Pinpoint the cell where the given text exists, returning its (X, Y) midpoint coordinate. 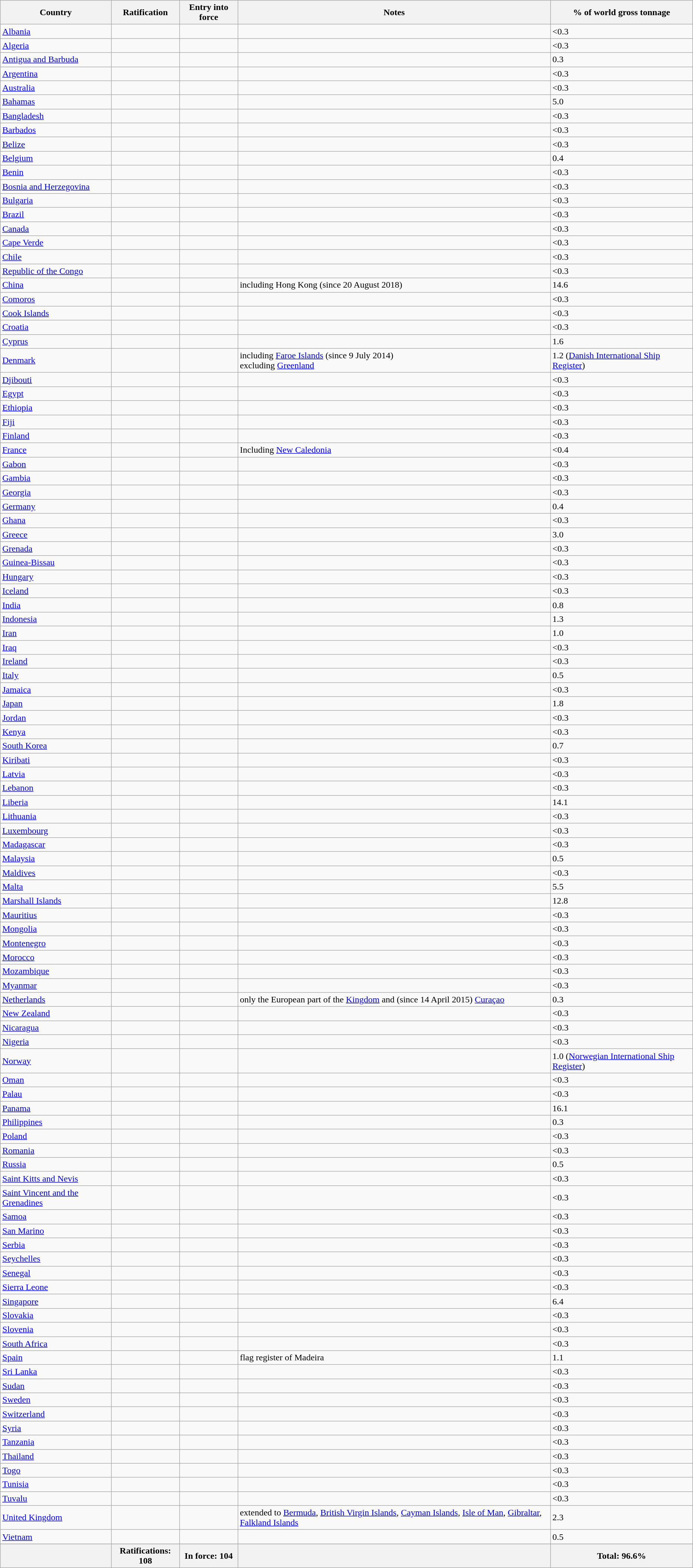
United Kingdom (56, 1518)
Albania (56, 31)
India (56, 605)
Sudan (56, 1386)
Nigeria (56, 1042)
Finland (56, 436)
0.8 (622, 605)
Bulgaria (56, 201)
Iceland (56, 591)
Belgium (56, 158)
Tanzania (56, 1442)
Madagascar (56, 844)
Ratifications: 108 (145, 1555)
2.3 (622, 1518)
Total: 96.6% (622, 1555)
Liberia (56, 802)
Latvia (56, 774)
Norway (56, 1061)
Belize (56, 144)
Comoros (56, 299)
Saint Kitts and Nevis (56, 1179)
Jordan (56, 718)
Senegal (56, 1273)
Georgia (56, 492)
Saint Vincent and the Grenadines (56, 1198)
only the European part of the Kingdom and (since 14 April 2015) Curaçao (394, 999)
Denmark (56, 361)
Switzerland (56, 1414)
Ratification (145, 13)
Morocco (56, 957)
Algeria (56, 46)
Antigua and Barbuda (56, 60)
Tuvalu (56, 1498)
Romania (56, 1150)
Montenegro (56, 943)
Oman (56, 1080)
In force: 104 (209, 1555)
Jamaica (56, 690)
1.8 (622, 704)
Bosnia and Herzegovina (56, 186)
Egypt (56, 393)
Ireland (56, 661)
Mongolia (56, 929)
Argentina (56, 74)
South Korea (56, 746)
Russia (56, 1165)
6.4 (622, 1301)
Chile (56, 257)
Netherlands (56, 999)
Kenya (56, 732)
New Zealand (56, 1013)
Mauritius (56, 915)
Kiribati (56, 760)
14.6 (622, 285)
Iraq (56, 647)
14.1 (622, 802)
0.7 (622, 746)
Indonesia (56, 619)
Croatia (56, 327)
China (56, 285)
Luxembourg (56, 830)
extended to Bermuda, British Virgin Islands, Cayman Islands, Isle of Man, Gibraltar, Falkland Islands (394, 1518)
including Hong Kong (since 20 August 2018) (394, 285)
Nicaragua (56, 1028)
1.2 (Danish International Ship Register) (622, 361)
Marshall Islands (56, 901)
Palau (56, 1094)
Bahamas (56, 102)
Italy (56, 676)
Thailand (56, 1456)
Singapore (56, 1301)
Country (56, 13)
Vietnam (56, 1537)
Greece (56, 535)
Slovenia (56, 1329)
Canada (56, 229)
Bangladesh (56, 116)
Spain (56, 1358)
Benin (56, 172)
Cape Verde (56, 243)
Sierra Leone (56, 1287)
12.8 (622, 901)
Lithuania (56, 816)
Entry into force (209, 13)
Australia (56, 88)
Panama (56, 1108)
San Marino (56, 1231)
Notes (394, 13)
Japan (56, 704)
Cook Islands (56, 313)
Togo (56, 1470)
Mozambique (56, 971)
1.0 (622, 633)
16.1 (622, 1108)
Maldives (56, 872)
Cyprus (56, 341)
Samoa (56, 1217)
% of world gross tonnage (622, 13)
Sweden (56, 1400)
Philippines (56, 1122)
Malaysia (56, 858)
1.0 (Norwegian International Ship Register) (622, 1061)
1.3 (622, 619)
France (56, 450)
<0.4 (622, 450)
flag register of Madeira (394, 1358)
Malta (56, 887)
Lebanon (56, 788)
Syria (56, 1428)
5.5 (622, 887)
1.1 (622, 1358)
5.0 (622, 102)
Gabon (56, 464)
South Africa (56, 1343)
including Faroe Islands (since 9 July 2014)excluding Greenland (394, 361)
Germany (56, 506)
Djibouti (56, 379)
Sri Lanka (56, 1372)
1.6 (622, 341)
Hungary (56, 577)
Barbados (56, 130)
Tunisia (56, 1484)
3.0 (622, 535)
Republic of the Congo (56, 271)
Ghana (56, 520)
Poland (56, 1136)
Grenada (56, 549)
Ethiopia (56, 408)
Fiji (56, 422)
Myanmar (56, 985)
Serbia (56, 1245)
Seychelles (56, 1259)
Brazil (56, 215)
Iran (56, 633)
Including New Caledonia (394, 450)
Guinea-Bissau (56, 563)
Slovakia (56, 1315)
Gambia (56, 478)
